For the text-containing cell, return its midpoint in [x, y] coordinate format. 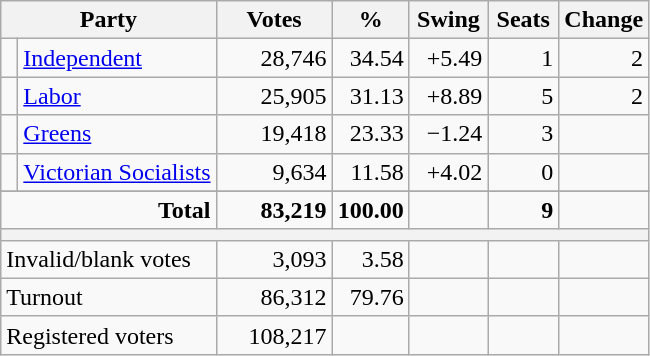
100.00 [370, 210]
83,219 [274, 210]
9,634 [274, 172]
+4.02 [448, 172]
Victorian Socialists [117, 172]
0 [524, 172]
3.58 [370, 259]
31.13 [370, 96]
Party [108, 20]
Seats [524, 20]
5 [524, 96]
−1.24 [448, 134]
% [370, 20]
34.54 [370, 58]
Change [604, 20]
Labor [117, 96]
+8.89 [448, 96]
9 [524, 210]
1 [524, 58]
Greens [117, 134]
Turnout [108, 297]
11.58 [370, 172]
79.76 [370, 297]
3,093 [274, 259]
28,746 [274, 58]
Votes [274, 20]
Swing [448, 20]
+5.49 [448, 58]
86,312 [274, 297]
Total [108, 210]
3 [524, 134]
23.33 [370, 134]
25,905 [274, 96]
Registered voters [108, 335]
Independent [117, 58]
Invalid/blank votes [108, 259]
108,217 [274, 335]
19,418 [274, 134]
